Extract the (x, y) coordinate from the center of the cell holding the provided text.  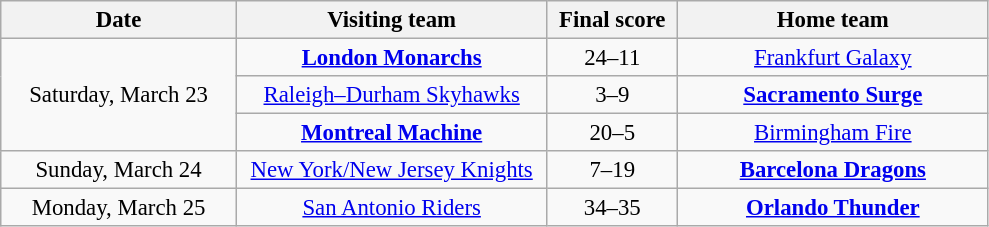
Sunday, March 24 (119, 170)
34–35 (612, 208)
Sacramento Surge (834, 95)
Montreal Machine (392, 133)
Final score (612, 20)
Date (119, 20)
7–19 (612, 170)
New York/New Jersey Knights (392, 170)
Frankfurt Galaxy (834, 58)
Home team (834, 20)
3–9 (612, 95)
Barcelona Dragons (834, 170)
20–5 (612, 133)
Birmingham Fire (834, 133)
Raleigh–Durham Skyhawks (392, 95)
24–11 (612, 58)
Monday, March 25 (119, 208)
San Antonio Riders (392, 208)
Visiting team (392, 20)
Orlando Thunder (834, 208)
London Monarchs (392, 58)
Saturday, March 23 (119, 96)
